Find where the given text appears and provide that cell's center as [x, y] coordinate. 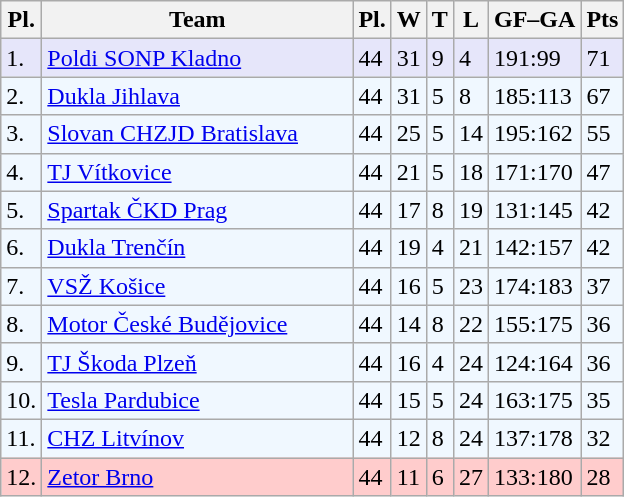
28 [602, 477]
55 [602, 134]
71 [602, 58]
6 [440, 477]
174:183 [534, 286]
Dukla Trenčín [198, 248]
8. [22, 324]
12 [408, 438]
195:162 [534, 134]
124:164 [534, 362]
133:180 [534, 477]
Pts [602, 20]
3. [22, 134]
9. [22, 362]
11. [22, 438]
32 [602, 438]
W [408, 20]
Slovan CHZJD Bratislava [198, 134]
27 [470, 477]
155:175 [534, 324]
CHZ Litvínov [198, 438]
191:99 [534, 58]
Motor České Budějovice [198, 324]
6. [22, 248]
4. [22, 172]
Poldi SONP Kladno [198, 58]
TJ Vítkovice [198, 172]
18 [470, 172]
37 [602, 286]
171:170 [534, 172]
163:175 [534, 400]
137:178 [534, 438]
2. [22, 96]
5. [22, 210]
10. [22, 400]
17 [408, 210]
23 [470, 286]
15 [408, 400]
7. [22, 286]
25 [408, 134]
Zetor Brno [198, 477]
11 [408, 477]
22 [470, 324]
47 [602, 172]
Spartak ČKD Prag [198, 210]
9 [440, 58]
67 [602, 96]
T [440, 20]
12. [22, 477]
35 [602, 400]
185:113 [534, 96]
VSŽ Košice [198, 286]
142:157 [534, 248]
Tesla Pardubice [198, 400]
TJ Škoda Plzeň [198, 362]
131:145 [534, 210]
Dukla Jihlava [198, 96]
GF–GA [534, 20]
Team [198, 20]
L [470, 20]
1. [22, 58]
